Find where the given text appears and provide that cell's center as (X, Y) coordinate. 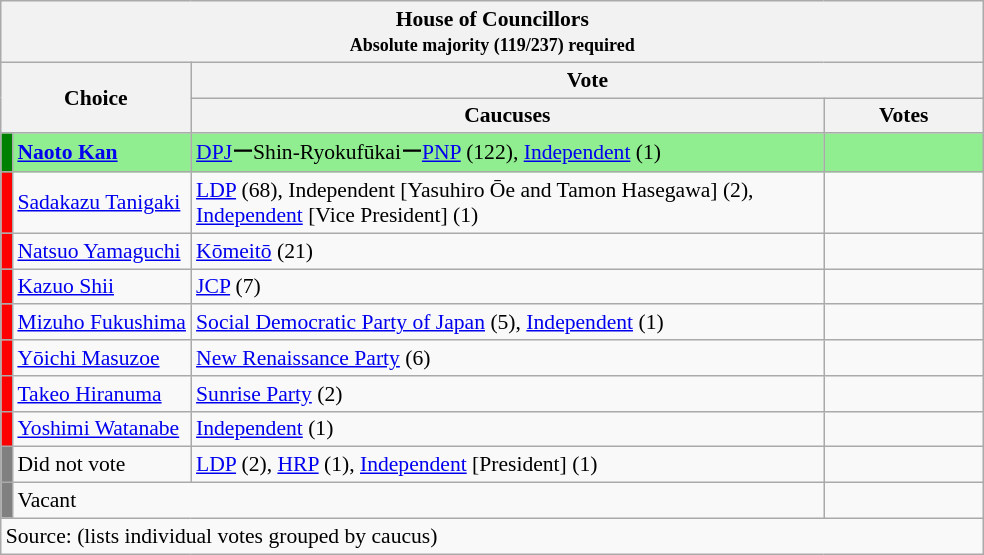
Vote (588, 80)
Natsuo Yamaguchi (102, 251)
Kazuo Shii (102, 287)
Mizuho Fukushima (102, 323)
Source: (lists individual votes grouped by caucus) (492, 536)
LDP (2), HRP (1), Independent [President] (1) (508, 465)
Naoto Kan (102, 154)
DPJーShin-RyokufūkaiーPNP (122), Independent (1) (508, 154)
Caucuses (508, 116)
Sunrise Party (2) (508, 394)
Yoshimi Watanabe (102, 429)
Votes (904, 116)
Kōmeitō (21) (508, 251)
LDP (68), Independent [Yasuhiro Ōe and Tamon Hasegawa] (2), Independent [Vice President] (1) (508, 202)
Social Democratic Party of Japan (5), Independent (1) (508, 323)
Independent (1) (508, 429)
Sadakazu Tanigaki (102, 202)
Vacant (418, 501)
House of Councillors Absolute majority (119/237) required (492, 32)
JCP (7) (508, 287)
Did not vote (102, 465)
Choice (96, 98)
Takeo Hiranuma (102, 394)
Yōichi Masuzoe (102, 358)
New Renaissance Party (6) (508, 358)
